Identify which cell holds the provided text, then report its [x, y] central coordinate. 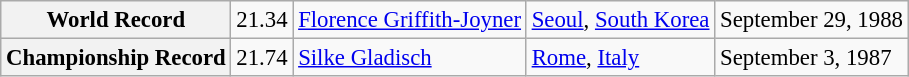
Seoul, South Korea [620, 20]
21.34 [262, 20]
Championship Record [116, 58]
Silke Gladisch [410, 58]
Rome, Italy [620, 58]
Florence Griffith-Joyner [410, 20]
September 29, 1988 [812, 20]
21.74 [262, 58]
World Record [116, 20]
September 3, 1987 [812, 58]
